Detect which cell encompasses the target text, then output its (x, y) center coordinate. 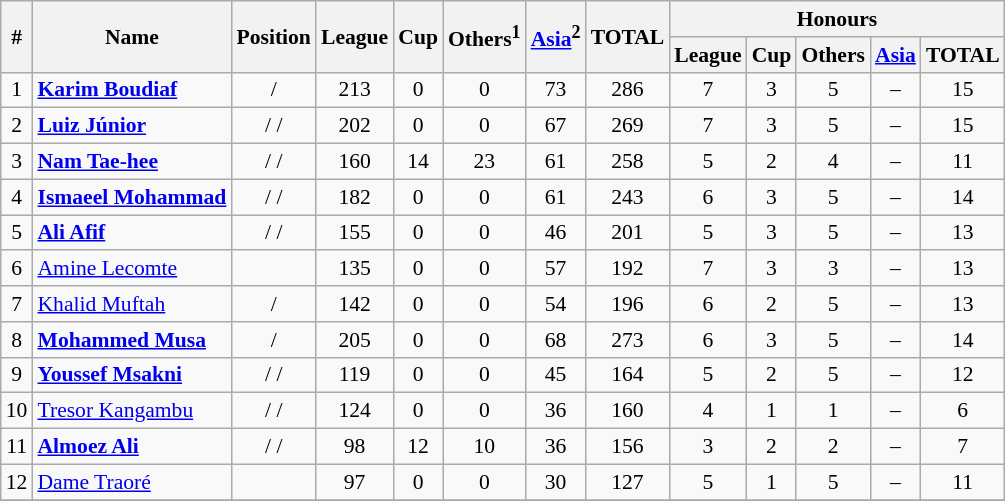
57 (556, 269)
8 (17, 340)
Ali Afif (132, 233)
45 (556, 375)
119 (354, 375)
23 (484, 162)
Name (132, 36)
73 (556, 90)
Tresor Kangambu (132, 411)
155 (354, 233)
Youssef Msakni (132, 375)
135 (354, 269)
67 (556, 126)
156 (628, 447)
Ismaeel Mohammad (132, 197)
Others1 (484, 36)
68 (556, 340)
Mohammed Musa (132, 340)
258 (628, 162)
9 (17, 375)
182 (354, 197)
213 (354, 90)
142 (354, 304)
54 (556, 304)
164 (628, 375)
124 (354, 411)
Others (833, 55)
127 (628, 482)
Almoez Ali (132, 447)
Honours (836, 19)
Amine Lecomte (132, 269)
201 (628, 233)
196 (628, 304)
273 (628, 340)
Nam Tae-hee (132, 162)
Karim Boudiaf (132, 90)
Asia (896, 55)
97 (354, 482)
30 (556, 482)
Luiz Júnior (132, 126)
202 (354, 126)
Dame Traoré (132, 482)
192 (628, 269)
46 (556, 233)
286 (628, 90)
Khalid Muftah (132, 304)
98 (354, 447)
205 (354, 340)
243 (628, 197)
269 (628, 126)
Asia2 (556, 36)
# (17, 36)
Position (273, 36)
